Find where the given text appears and provide that cell's center as [x, y] coordinate. 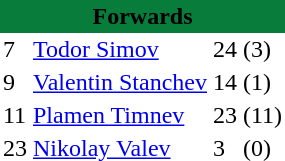
24 [225, 50]
(11) [262, 116]
Todor Simov [120, 50]
23 [225, 116]
7 [15, 50]
(3) [262, 50]
Plamen Timnev [120, 116]
(1) [262, 82]
14 [225, 82]
Forwards [142, 16]
9 [15, 82]
Valentin Stanchev [120, 82]
11 [15, 116]
